Return (X, Y) of the center of cell containing provided text 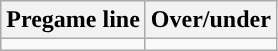
Pregame line (74, 20)
Over/under (210, 20)
